Capture the cell that displays the provided text and extract its [X, Y] central coordinate. 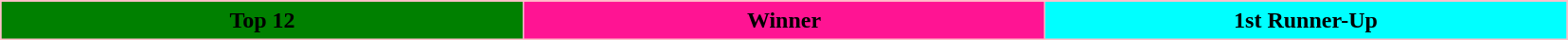
Winner [784, 20]
1st Runner-Up [1307, 20]
Top 12 [261, 20]
